Identify which cell holds the provided text, then report its (x, y) central coordinate. 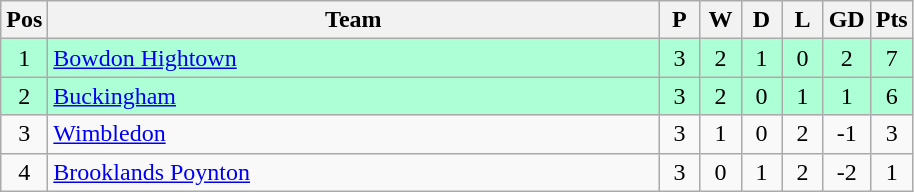
L (802, 20)
-1 (846, 134)
Bowdon Hightown (354, 58)
Pos (24, 20)
6 (892, 96)
Team (354, 20)
Buckingham (354, 96)
7 (892, 58)
-2 (846, 172)
D (762, 20)
P (680, 20)
Pts (892, 20)
GD (846, 20)
Wimbledon (354, 134)
Brooklands Poynton (354, 172)
4 (24, 172)
W (720, 20)
